Extract the (X, Y) coordinate from the center of the cell holding the provided text.  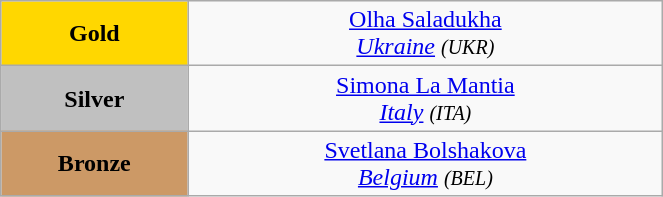
Olha SaladukhaUkraine (UKR) (426, 34)
Svetlana BolshakovaBelgium (BEL) (426, 164)
Silver (94, 98)
Simona La MantiaItaly (ITA) (426, 98)
Bronze (94, 164)
Gold (94, 34)
